Capture the cell that displays the provided text and extract its (X, Y) central coordinate. 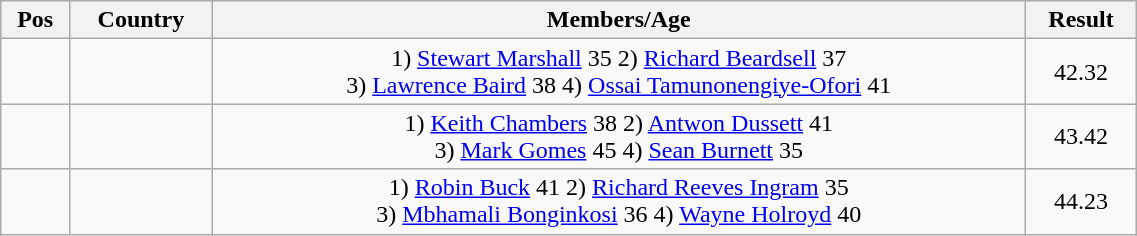
Members/Age (618, 20)
44.23 (1081, 202)
Result (1081, 20)
43.42 (1081, 136)
1) Stewart Marshall 35 2) Richard Beardsell 373) Lawrence Baird 38 4) Ossai Tamunonengiye-Ofori 41 (618, 72)
1) Keith Chambers 38 2) Antwon Dussett 413) Mark Gomes 45 4) Sean Burnett 35 (618, 136)
1) Robin Buck 41 2) Richard Reeves Ingram 353) Mbhamali Bonginkosi 36 4) Wayne Holroyd 40 (618, 202)
42.32 (1081, 72)
Pos (36, 20)
Country (142, 20)
